Return [X, Y] of the center of cell containing provided text 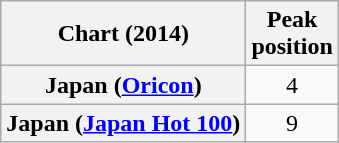
Chart (2014) [124, 34]
4 [292, 85]
Japan (Oricon) [124, 85]
Peakposition [292, 34]
Japan (Japan Hot 100) [124, 123]
9 [292, 123]
